Determine the (x, y) coordinate at the center of the cell enclosing the given text.  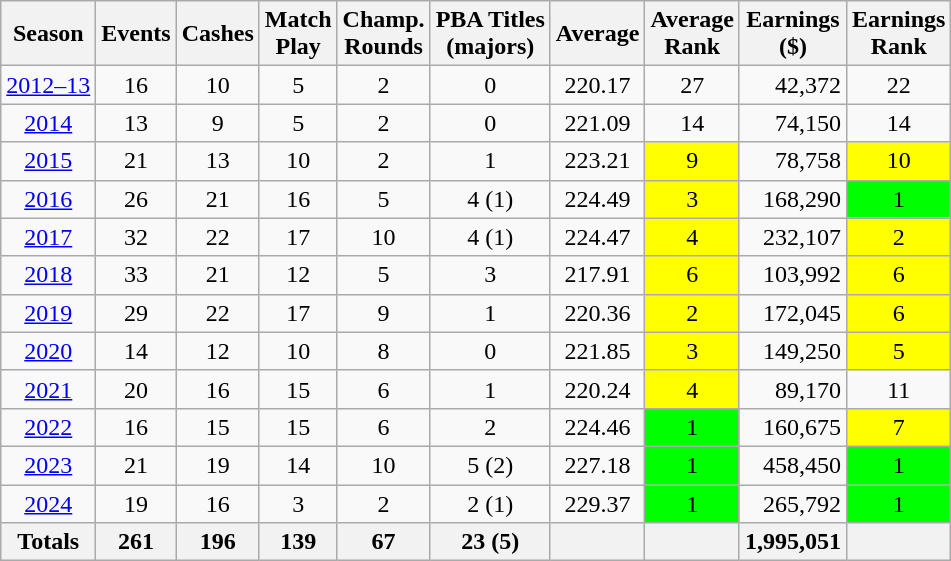
2016 (48, 199)
8 (384, 351)
EarningsRank (899, 34)
2022 (48, 427)
AverageRank (692, 34)
160,675 (792, 427)
5 (2) (490, 465)
220.17 (598, 85)
2 (1) (490, 503)
224.49 (598, 199)
PBA Titles(majors) (490, 34)
42,372 (792, 85)
223.21 (598, 161)
261 (136, 542)
29 (136, 313)
220.24 (598, 389)
2024 (48, 503)
11 (899, 389)
265,792 (792, 503)
1,995,051 (792, 542)
78,758 (792, 161)
Season (48, 34)
Cashes (218, 34)
27 (692, 85)
232,107 (792, 237)
224.47 (598, 237)
MatchPlay (298, 34)
149,250 (792, 351)
221.85 (598, 351)
2017 (48, 237)
172,045 (792, 313)
89,170 (792, 389)
227.18 (598, 465)
168,290 (792, 199)
2014 (48, 123)
32 (136, 237)
Average (598, 34)
139 (298, 542)
Totals (48, 542)
2021 (48, 389)
220.36 (598, 313)
2020 (48, 351)
2018 (48, 275)
26 (136, 199)
2019 (48, 313)
67 (384, 542)
20 (136, 389)
458,450 (792, 465)
224.46 (598, 427)
74,150 (792, 123)
2023 (48, 465)
23 (5) (490, 542)
7 (899, 427)
2012–13 (48, 85)
196 (218, 542)
229.37 (598, 503)
103,992 (792, 275)
217.91 (598, 275)
Events (136, 34)
Earnings($) (792, 34)
2015 (48, 161)
33 (136, 275)
221.09 (598, 123)
Champ.Rounds (384, 34)
